For the text-containing cell, return its midpoint in (X, Y) coordinate format. 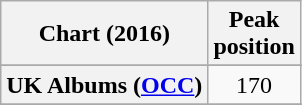
170 (254, 85)
Peak position (254, 34)
Chart (2016) (104, 34)
UK Albums (OCC) (104, 85)
